Output the [x, y] coordinate of the center of the cell containing the given text.  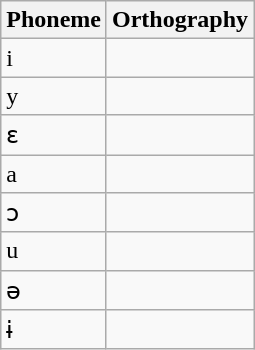
a [54, 173]
Orthography [180, 20]
i [54, 58]
ɛ [54, 135]
y [54, 96]
ɔ [54, 213]
ɨ [54, 330]
Phoneme [54, 20]
ə [54, 290]
u [54, 251]
